Return the [X, Y] coordinate for the center point of the cell that contains the specified text.  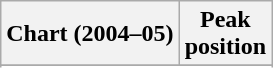
Chart (2004–05) [90, 34]
Peakposition [225, 34]
